From the cell containing the given text, extract its center point as [x, y] coordinate. 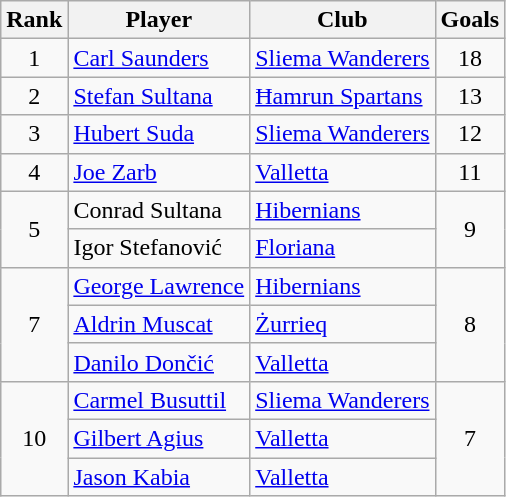
2 [34, 96]
Club [342, 20]
Conrad Sultana [159, 210]
Joe Zarb [159, 172]
10 [34, 438]
Żurrieq [342, 324]
11 [470, 172]
Floriana [342, 248]
12 [470, 134]
George Lawrence [159, 286]
5 [34, 229]
Carmel Busuttil [159, 400]
Goals [470, 20]
Igor Stefanović [159, 248]
Player [159, 20]
Rank [34, 20]
8 [470, 324]
9 [470, 229]
Stefan Sultana [159, 96]
4 [34, 172]
3 [34, 134]
18 [470, 58]
Hubert Suda [159, 134]
Gilbert Agius [159, 438]
1 [34, 58]
Ħamrun Spartans [342, 96]
Jason Kabia [159, 477]
13 [470, 96]
Carl Saunders [159, 58]
Aldrin Muscat [159, 324]
Danilo Dončić [159, 362]
